Pinpoint the cell where the given text exists, returning its (x, y) midpoint coordinate. 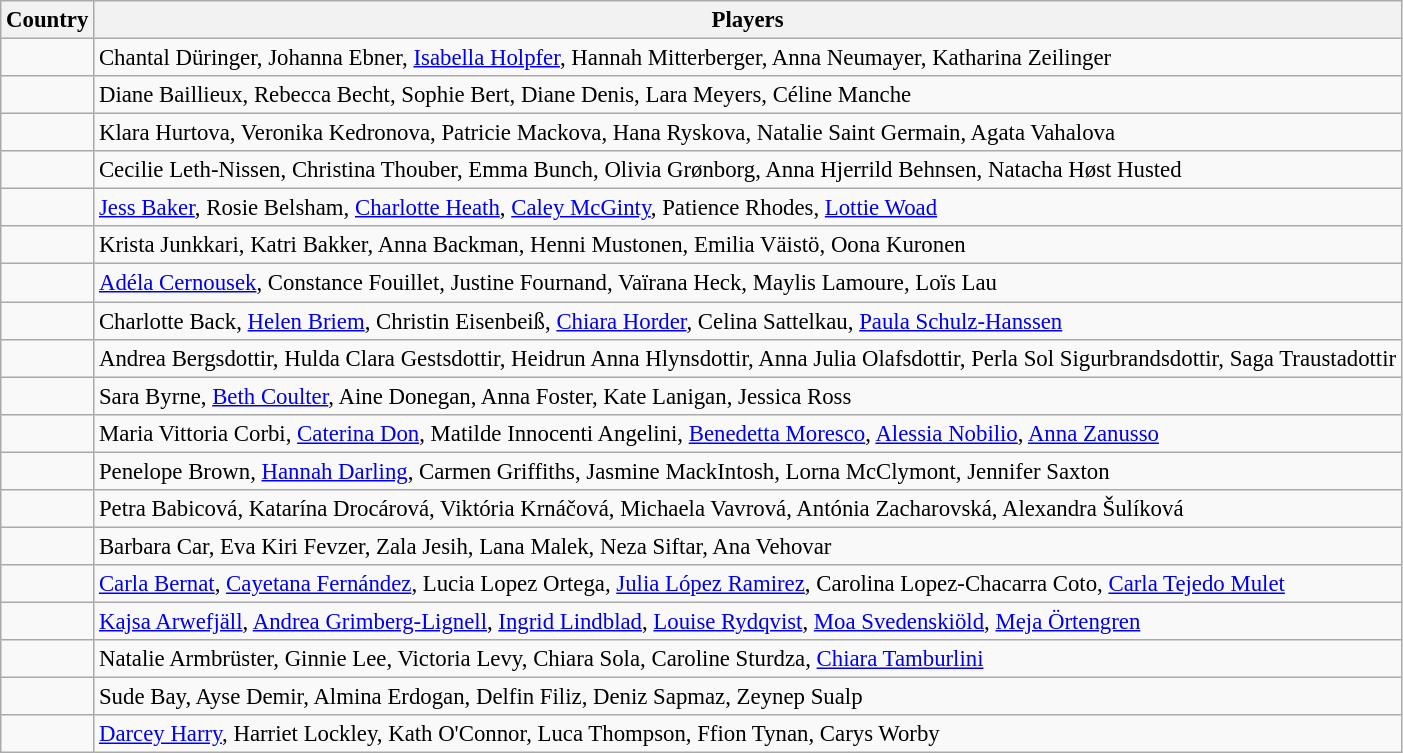
Sude Bay, Ayse Demir, Almina Erdogan, Delfin Filiz, Deniz Sapmaz, Zeynep Sualp (748, 697)
Andrea Bergsdottir, Hulda Clara Gestsdottir, Heidrun Anna Hlynsdottir, Anna Julia Olafsdottir, Perla Sol Sigurbrandsdottir, Saga Traustadottir (748, 358)
Players (748, 20)
Maria Vittoria Corbi, Caterina Don, Matilde Innocenti Angelini, Benedetta Moresco, Alessia Nobilio, Anna Zanusso (748, 433)
Jess Baker, Rosie Belsham, Charlotte Heath, Caley McGinty, Patience Rhodes, Lottie Woad (748, 208)
Darcey Harry, Harriet Lockley, Kath O'Connor, Luca Thompson, Ffion Tynan, Carys Worby (748, 734)
Barbara Car, Eva Kiri Fevzer, Zala Jesih, Lana Malek, Neza Siftar, Ana Vehovar (748, 546)
Petra Babicová, Katarína Drocárová, Viktória Krnáčová, Michaela Vavrová, Antónia Zacharovská, Alexandra Šulíková (748, 509)
Natalie Armbrüster, Ginnie Lee, Victoria Levy, Chiara Sola, Caroline Sturdza, Chiara Tamburlini (748, 659)
Krista Junkkari, Katri Bakker, Anna Backman, Henni Mustonen, Emilia Väistö, Oona Kuronen (748, 245)
Klara Hurtova, Veronika Kedronova, Patricie Mackova, Hana Ryskova, Natalie Saint Germain, Agata Vahalova (748, 133)
Country (48, 20)
Carla Bernat, Cayetana Fernández, Lucia Lopez Ortega, Julia López Ramirez, Carolina Lopez-Chacarra Coto, Carla Tejedo Mulet (748, 584)
Cecilie Leth-Nissen, Christina Thouber, Emma Bunch, Olivia Grønborg, Anna Hjerrild Behnsen, Natacha Høst Husted (748, 170)
Sara Byrne, Beth Coulter, Aine Donegan, Anna Foster, Kate Lanigan, Jessica Ross (748, 396)
Chantal Düringer, Johanna Ebner, Isabella Holpfer, Hannah Mitterberger, Anna Neumayer, Katharina Zeilinger (748, 58)
Diane Baillieux, Rebecca Becht, Sophie Bert, Diane Denis, Lara Meyers, Céline Manche (748, 95)
Penelope Brown, Hannah Darling, Carmen Griffiths, Jasmine MackIntosh, Lorna McClymont, Jennifer Saxton (748, 471)
Adéla Cernousek, Constance Fouillet, Justine Fournand, Vaïrana Heck, Maylis Lamoure, Loïs Lau (748, 283)
Charlotte Back, Helen Briem, Christin Eisenbeiß, Chiara Horder, Celina Sattelkau, Paula Schulz-Hanssen (748, 321)
Kajsa Arwefjäll, Andrea Grimberg-Lignell, Ingrid Lindblad, Louise Rydqvist, Moa Svedenskiöld, Meja Örtengren (748, 621)
